Detect which cell encompasses the target text, then output its (x, y) center coordinate. 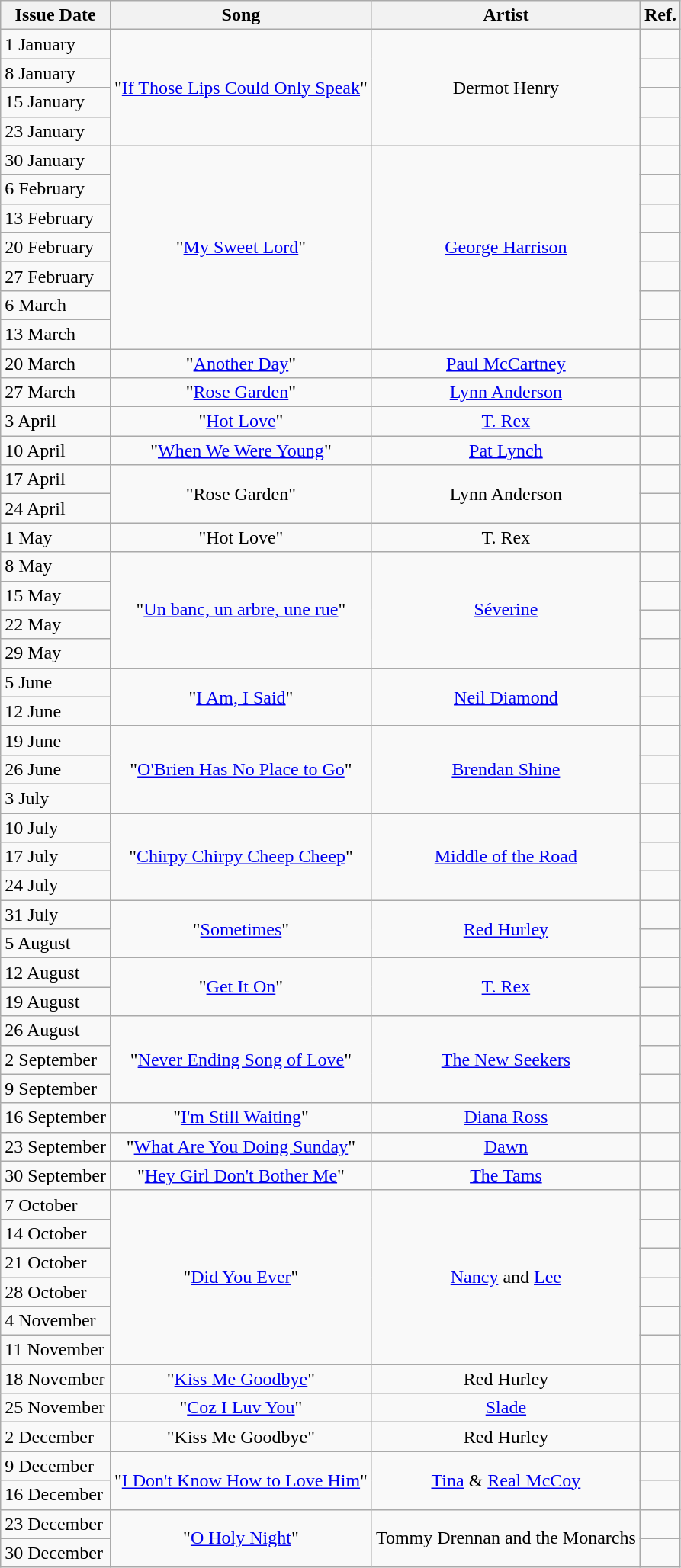
30 December (56, 1553)
The Tams (506, 1175)
Song (241, 15)
Diana Ross (506, 1117)
"My Sweet Lord" (241, 247)
15 January (56, 102)
26 August (56, 1031)
Paul McCartney (506, 364)
Dermot Henry (506, 88)
2 December (56, 1437)
"Sometimes" (241, 929)
13 March (56, 334)
9 September (56, 1089)
30 September (56, 1175)
Neil Diamond (506, 697)
"Hey Girl Don't Bother Me" (241, 1175)
26 June (56, 769)
5 August (56, 944)
"Did You Ever" (241, 1277)
23 January (56, 131)
Slade (506, 1408)
Tina & Real McCoy (506, 1480)
10 April (56, 451)
"O'Brien Has No Place to Go" (241, 769)
3 April (56, 422)
23 December (56, 1524)
Dawn (506, 1146)
"Un banc, un arbre, une rue" (241, 610)
"I'm Still Waiting" (241, 1117)
8 January (56, 73)
Séverine (506, 610)
George Harrison (506, 247)
20 February (56, 247)
12 June (56, 711)
8 May (56, 566)
16 December (56, 1495)
"I Don't Know How to Love Him" (241, 1480)
1 January (56, 44)
1 May (56, 537)
2 September (56, 1060)
23 September (56, 1146)
7 October (56, 1204)
31 July (56, 915)
6 February (56, 189)
The New Seekers (506, 1060)
25 November (56, 1408)
5 June (56, 682)
24 July (56, 886)
24 April (56, 508)
18 November (56, 1379)
21 October (56, 1262)
9 December (56, 1466)
Ref. (660, 15)
"If Those Lips Could Only Speak" (241, 88)
27 March (56, 393)
28 October (56, 1292)
"Coz I Luv You" (241, 1408)
30 January (56, 160)
10 July (56, 827)
4 November (56, 1321)
Nancy and Lee (506, 1277)
17 April (56, 479)
13 February (56, 218)
Issue Date (56, 15)
29 May (56, 653)
"Get It On" (241, 987)
27 February (56, 276)
15 May (56, 595)
Brendan Shine (506, 769)
17 July (56, 857)
3 July (56, 798)
19 June (56, 740)
"O Holy Night" (241, 1538)
"Another Day" (241, 364)
Tommy Drennan and the Monarchs (506, 1538)
"What Are You Doing Sunday" (241, 1146)
16 September (56, 1117)
14 October (56, 1233)
"I Am, I Said" (241, 697)
Pat Lynch (506, 451)
12 August (56, 973)
Middle of the Road (506, 856)
"Chirpy Chirpy Cheep Cheep" (241, 856)
Artist (506, 15)
19 August (56, 1002)
11 November (56, 1350)
"When We Were Young" (241, 451)
"Never Ending Song of Love" (241, 1060)
6 March (56, 305)
20 March (56, 364)
22 May (56, 624)
